Extract the (x, y) coordinate from the center of the cell holding the provided text.  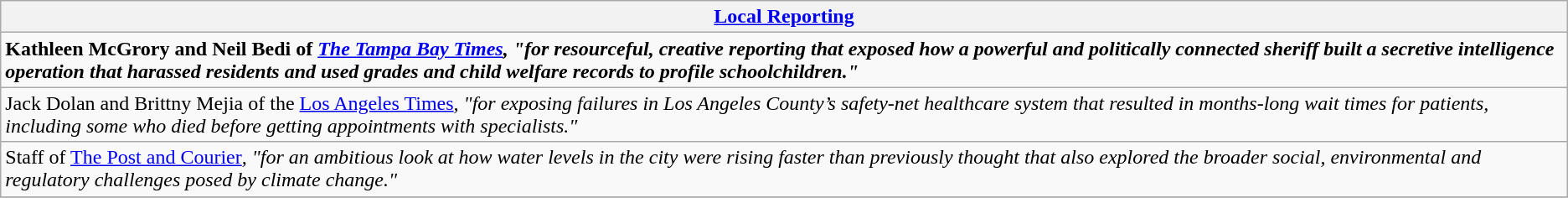
Local Reporting (784, 17)
